Capture the cell that displays the provided text and extract its [X, Y] central coordinate. 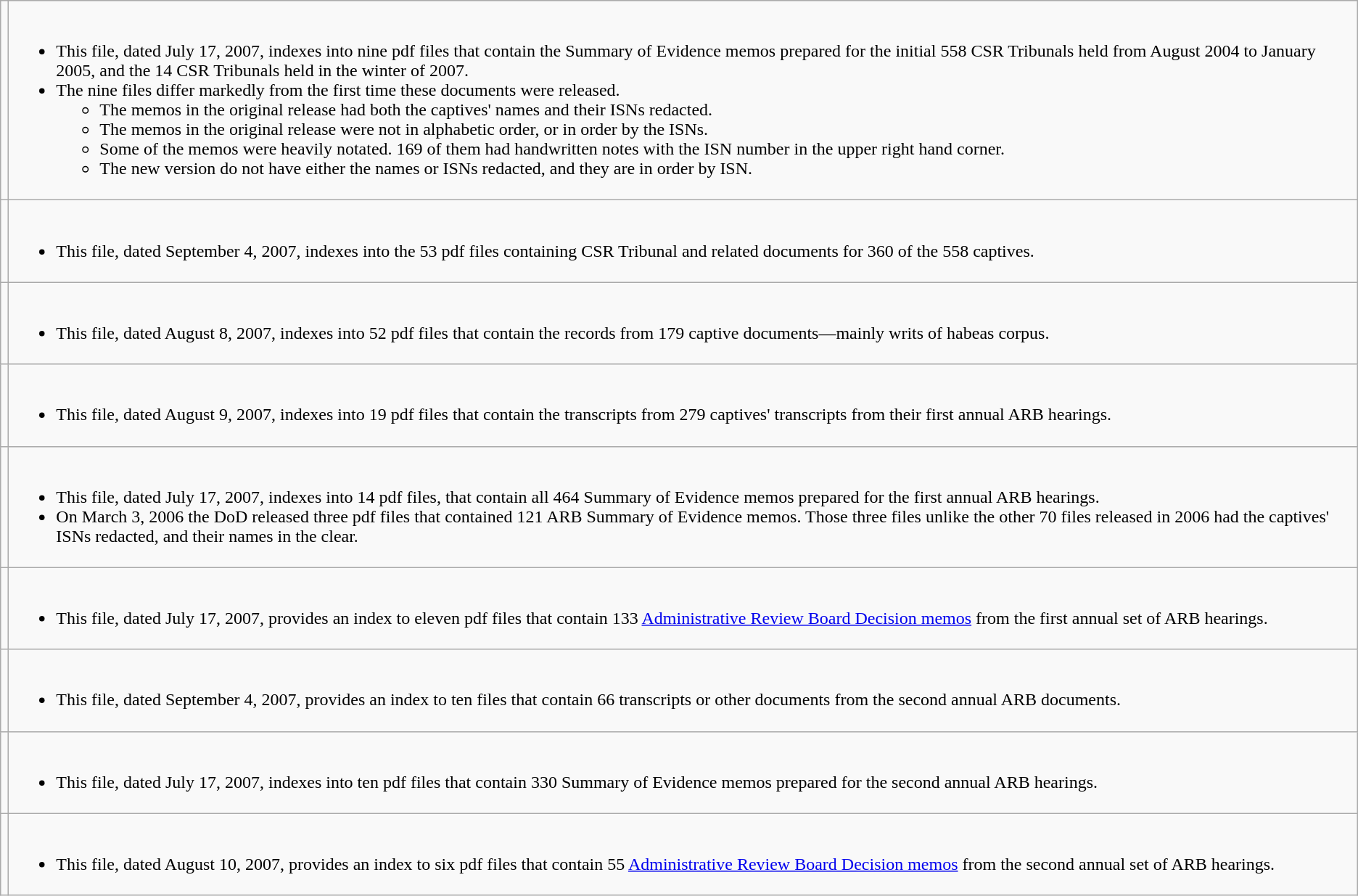
This file, dated July 17, 2007, indexes into ten pdf files that contain 330 Summary of Evidence memos prepared for the second annual ARB hearings. [683, 772]
This file, dated August 8, 2007, indexes into 52 pdf files that contain the records from 179 captive documents—mainly writs of habeas corpus. [683, 324]
This file, dated September 4, 2007, indexes into the 53 pdf files containing CSR Tribunal and related documents for 360 of the 558 captives. [683, 241]
